Output the (x, y) coordinate of the center of the cell containing the given text.  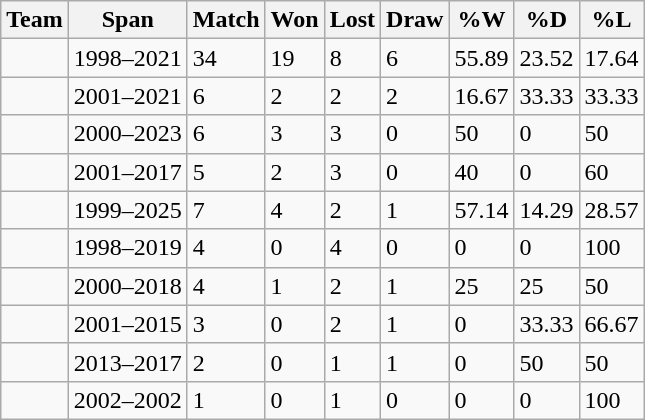
2001–2015 (128, 324)
14.29 (546, 210)
17.64 (612, 58)
%L (612, 20)
34 (226, 58)
1998–2019 (128, 248)
Span (128, 20)
2001–2021 (128, 96)
2002–2002 (128, 400)
2001–2017 (128, 172)
2000–2018 (128, 286)
1998–2021 (128, 58)
57.14 (482, 210)
%D (546, 20)
8 (352, 58)
%W (482, 20)
Lost (352, 20)
2013–2017 (128, 362)
23.52 (546, 58)
40 (482, 172)
55.89 (482, 58)
2000–2023 (128, 134)
7 (226, 210)
66.67 (612, 324)
5 (226, 172)
28.57 (612, 210)
1999–2025 (128, 210)
Team (35, 20)
Won (294, 20)
19 (294, 58)
Match (226, 20)
Draw (415, 20)
16.67 (482, 96)
60 (612, 172)
